Return the (x, y) coordinate for the center point of the cell that contains the specified text.  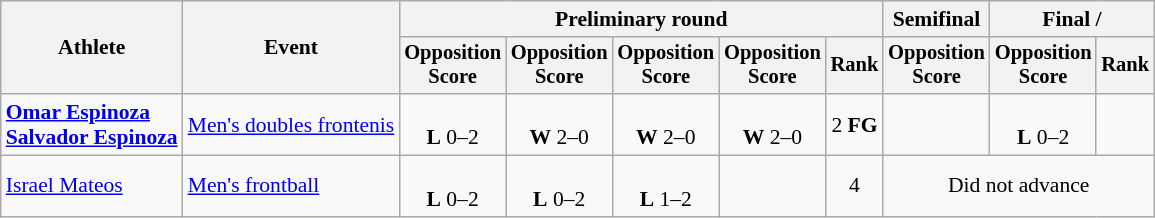
Men's frontball (292, 186)
4 (855, 186)
Event (292, 48)
Israel Mateos (92, 186)
L 1–2 (666, 186)
Athlete (92, 48)
2 FG (855, 124)
Men's doubles frontenis (292, 124)
Preliminary round (641, 19)
Omar EspinozaSalvador Espinoza (92, 124)
Semifinal (936, 19)
Final / (1072, 19)
Did not advance (1018, 186)
